Provide the (X, Y) coordinate of the cell's center where the given text is located.  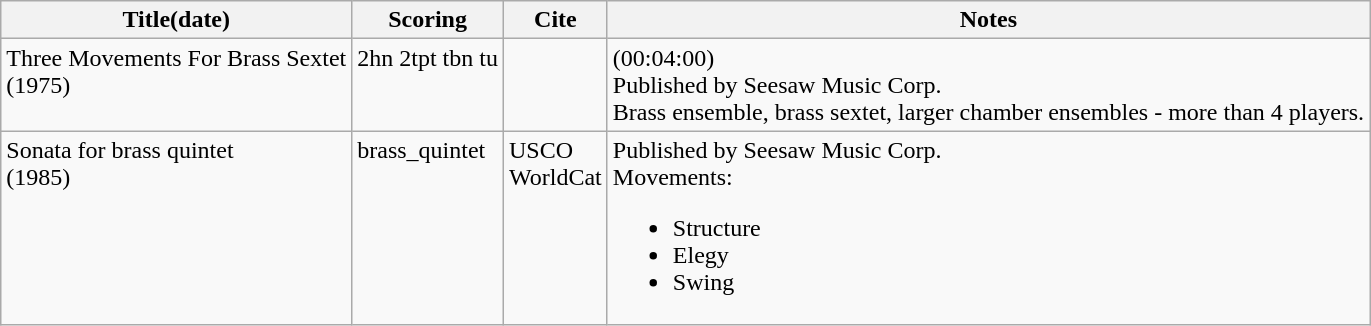
Cite (555, 20)
Three Movements For Brass Sextet(1975) (176, 85)
Scoring (428, 20)
2hn 2tpt tbn tu (428, 85)
Published by Seesaw Music Corp.Movements:StructureElegySwing (988, 228)
Title(date) (176, 20)
USCOWorldCat (555, 228)
brass_quintet (428, 228)
Sonata for brass quintet(1985) (176, 228)
Notes (988, 20)
(00:04:00)Published by Seesaw Music Corp.Brass ensemble, brass sextet, larger chamber ensembles - more than 4 players. (988, 85)
